Identify which cell holds the provided text, then report its [x, y] central coordinate. 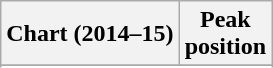
Peakposition [225, 34]
Chart (2014–15) [90, 34]
